Output the (x, y) coordinate of the center of the cell containing the given text.  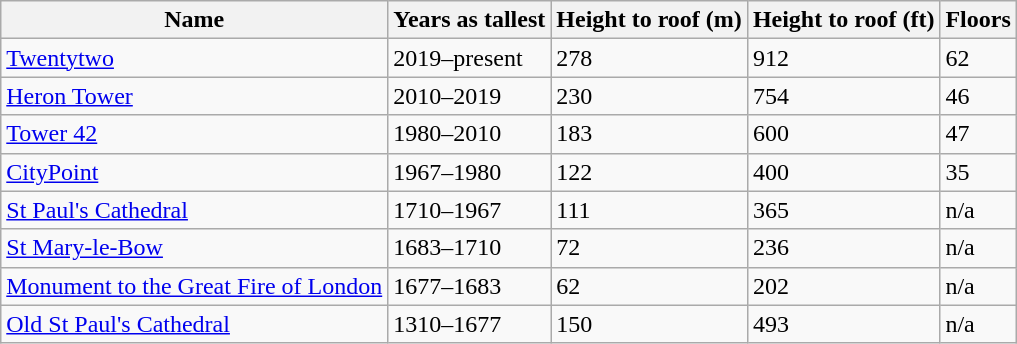
912 (844, 58)
1683–1710 (470, 248)
St Paul's Cathedral (194, 210)
183 (650, 134)
72 (650, 248)
600 (844, 134)
278 (650, 58)
Old St Paul's Cathedral (194, 324)
Twentytwo (194, 58)
Height to roof (ft) (844, 20)
Years as tallest (470, 20)
Floors (978, 20)
St Mary-le-Bow (194, 248)
202 (844, 286)
1310–1677 (470, 324)
493 (844, 324)
CityPoint (194, 172)
230 (650, 96)
2019–present (470, 58)
35 (978, 172)
236 (844, 248)
47 (978, 134)
111 (650, 210)
1967–1980 (470, 172)
Tower 42 (194, 134)
1710–1967 (470, 210)
Heron Tower (194, 96)
1980–2010 (470, 134)
Height to roof (m) (650, 20)
122 (650, 172)
400 (844, 172)
2010–2019 (470, 96)
754 (844, 96)
365 (844, 210)
Monument to the Great Fire of London (194, 286)
46 (978, 96)
1677–1683 (470, 286)
150 (650, 324)
Name (194, 20)
